Identify which cell holds the provided text, then report its [X, Y] central coordinate. 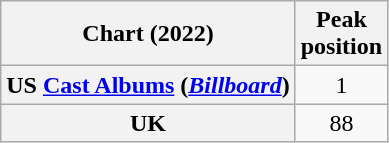
1 [341, 85]
Peakposition [341, 34]
88 [341, 123]
UK [148, 123]
Chart (2022) [148, 34]
US Cast Albums (Billboard) [148, 85]
